Output the (x, y) coordinate of the center of the cell containing the given text.  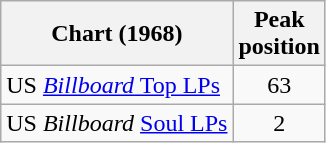
US Billboard Top LPs (117, 85)
Peakposition (279, 34)
US Billboard Soul LPs (117, 123)
2 (279, 123)
Chart (1968) (117, 34)
63 (279, 85)
